Extract the [x, y] coordinate from the center of the cell holding the provided text.  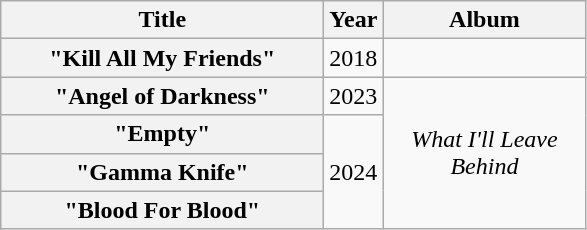
2024 [354, 172]
"Gamma Knife" [162, 172]
2023 [354, 96]
What I'll Leave Behind [484, 153]
"Angel of Darkness" [162, 96]
"Kill All My Friends" [162, 58]
"Empty" [162, 134]
Title [162, 20]
"Blood For Blood" [162, 210]
Year [354, 20]
Album [484, 20]
2018 [354, 58]
